For the text-containing cell, return its midpoint in [x, y] coordinate format. 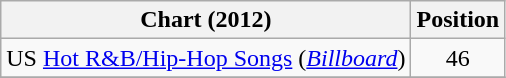
Chart (2012) [206, 20]
Position [458, 20]
46 [458, 58]
US Hot R&B/Hip-Hop Songs (Billboard) [206, 58]
